Extract the [x, y] coordinate from the center of the cell holding the provided text.  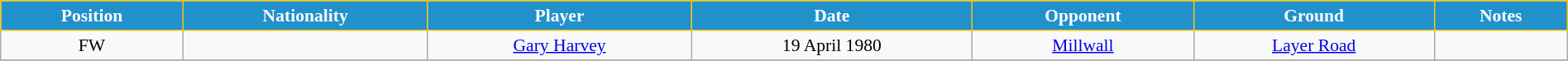
19 April 1980 [832, 45]
Opponent [1083, 16]
Millwall [1083, 45]
Layer Road [1313, 45]
Notes [1500, 16]
Gary Harvey [559, 45]
Position [93, 16]
Player [559, 16]
Nationality [305, 16]
Ground [1313, 16]
Date [832, 16]
FW [93, 45]
